Return (X, Y) of the center of cell containing provided text 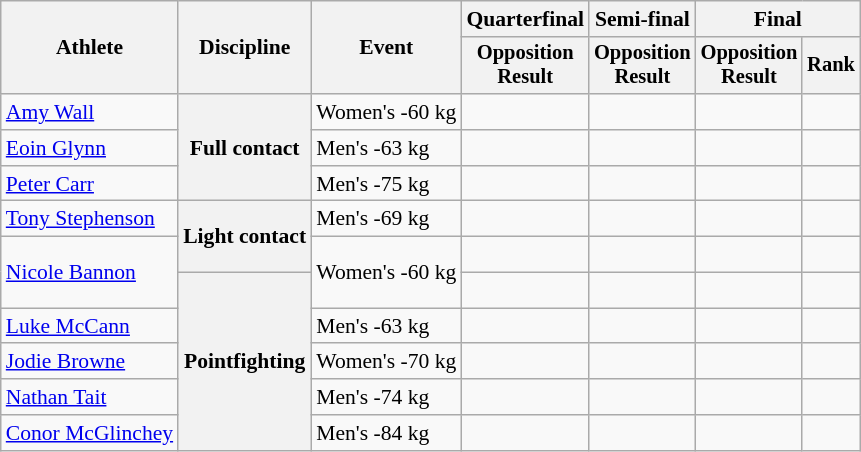
Pointfighting (244, 362)
Discipline (244, 48)
Luke McCann (90, 326)
Conor McGlinchey (90, 433)
Amy Wall (90, 112)
Quarterfinal (525, 19)
Light contact (244, 236)
Event (386, 48)
Men's -74 kg (386, 397)
Rank (831, 66)
Full contact (244, 148)
Men's -69 kg (386, 219)
Men's -75 kg (386, 184)
Nicole Bannon (90, 272)
Women's -70 kg (386, 362)
Semi-final (642, 19)
Eoin Glynn (90, 148)
Tony Stephenson (90, 219)
Athlete (90, 48)
Nathan Tait (90, 397)
Final (778, 19)
Jodie Browne (90, 362)
Peter Carr (90, 184)
Men's -84 kg (386, 433)
